From the cell containing the given text, extract its center point as (x, y) coordinate. 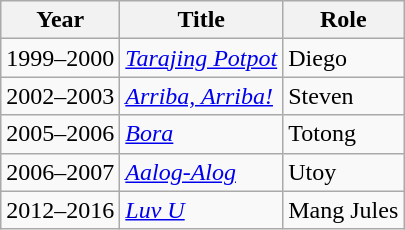
2012–2016 (60, 210)
Mang Jules (344, 210)
Steven (344, 96)
Tarajing Potpot (202, 58)
Role (344, 20)
2005–2006 (60, 134)
Utoy (344, 172)
Aalog-Alog (202, 172)
Diego (344, 58)
Bora (202, 134)
Luv U (202, 210)
Year (60, 20)
1999–2000 (60, 58)
2002–2003 (60, 96)
Totong (344, 134)
2006–2007 (60, 172)
Title (202, 20)
Arriba, Arriba! (202, 96)
